Scan for the cell matching the given text and deliver its [x, y] coordinate at center. 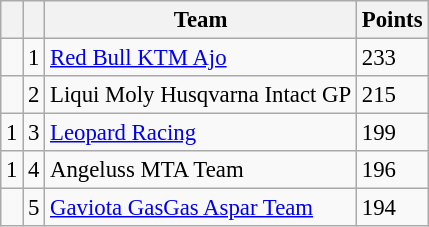
Angeluss MTA Team [201, 170]
5 [34, 208]
Gaviota GasGas Aspar Team [201, 208]
Points [392, 20]
4 [34, 170]
215 [392, 95]
Red Bull KTM Ajo [201, 58]
2 [34, 95]
233 [392, 58]
3 [34, 133]
Team [201, 20]
196 [392, 170]
Leopard Racing [201, 133]
194 [392, 208]
199 [392, 133]
Liqui Moly Husqvarna Intact GP [201, 95]
